Provide the [X, Y] coordinate of the cell's center where the given text is located.  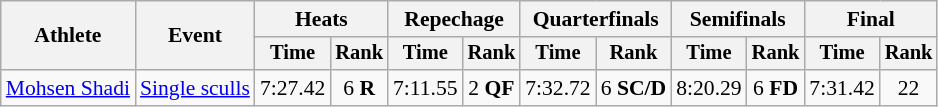
Repechage [454, 19]
7:27.42 [292, 88]
22 [909, 88]
Heats [322, 19]
Quarterfinals [596, 19]
Athlete [68, 36]
7:32.72 [558, 88]
6 FD [776, 88]
Single sculls [195, 88]
7:31.42 [842, 88]
2 QF [492, 88]
Event [195, 36]
Semifinals [738, 19]
7:11.55 [426, 88]
8:20.29 [708, 88]
6 SC/D [634, 88]
Mohsen Shadi [68, 88]
Final [870, 19]
6 R [359, 88]
